Provide the (x, y) coordinate of the cell's center where the given text is located.  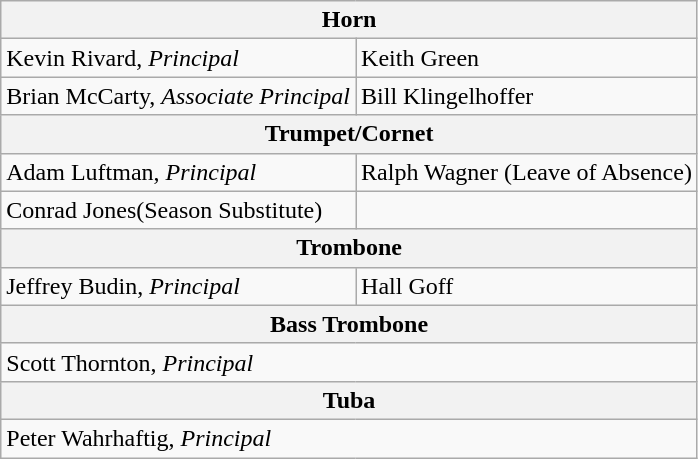
Jeffrey Budin, Principal (178, 286)
Kevin Rivard, Principal (178, 58)
Conrad Jones(Season Substitute) (178, 210)
Adam Luftman, Principal (178, 172)
Keith Green (527, 58)
Brian McCarty, Associate Principal (178, 96)
Trumpet/Cornet (350, 134)
Tuba (350, 400)
Hall Goff (527, 286)
Bass Trombone (350, 324)
Ralph Wagner (Leave of Absence) (527, 172)
Peter Wahrhaftig, Principal (350, 438)
Horn (350, 20)
Scott Thornton, Principal (350, 362)
Bill Klingelhoffer (527, 96)
Trombone (350, 248)
